Capture the cell that displays the provided text and extract its [x, y] central coordinate. 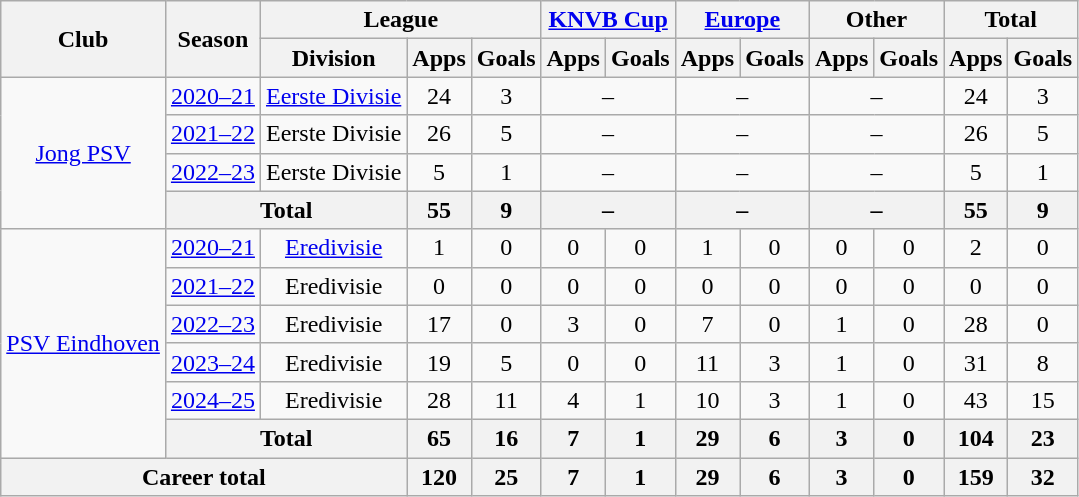
19 [439, 362]
Europe [742, 20]
KNVB Cup [608, 20]
16 [506, 438]
10 [707, 400]
32 [1043, 477]
25 [506, 477]
159 [976, 477]
Division [333, 58]
8 [1043, 362]
120 [439, 477]
15 [1043, 400]
104 [976, 438]
Club [84, 39]
4 [573, 400]
65 [439, 438]
Other [876, 20]
31 [976, 362]
Career total [204, 477]
2023–24 [212, 362]
PSV Eindhoven [84, 343]
2 [976, 248]
43 [976, 400]
League [400, 20]
23 [1043, 438]
17 [439, 324]
2024–25 [212, 400]
Season [212, 39]
Jong PSV [84, 153]
